Return the (X, Y) coordinate for the center point of the cell that contains the specified text.  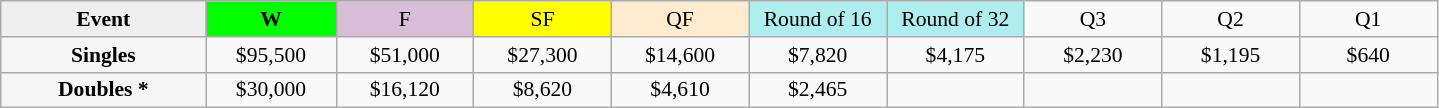
Round of 16 (818, 19)
W (271, 19)
$95,500 (271, 55)
$27,300 (543, 55)
Q2 (1231, 19)
$7,820 (818, 55)
QF (680, 19)
$4,610 (680, 90)
Round of 32 (955, 19)
Q3 (1093, 19)
$640 (1368, 55)
$30,000 (271, 90)
$8,620 (543, 90)
F (405, 19)
$1,195 (1231, 55)
$16,120 (405, 90)
$14,600 (680, 55)
$4,175 (955, 55)
Q1 (1368, 19)
$2,230 (1093, 55)
$2,465 (818, 90)
$51,000 (405, 55)
Singles (104, 55)
SF (543, 19)
Doubles * (104, 90)
Event (104, 19)
